Detect which cell encompasses the target text, then output its (X, Y) center coordinate. 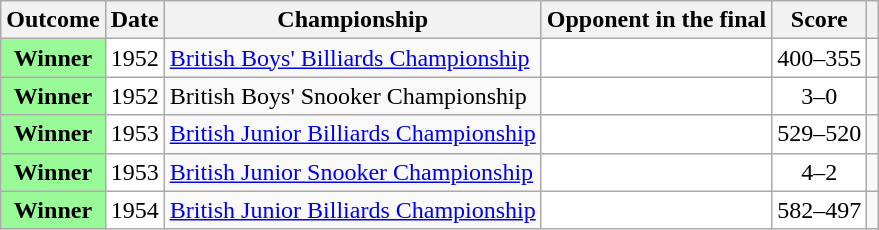
Date (134, 20)
British Boys' Snooker Championship (352, 96)
Opponent in the final (656, 20)
1954 (134, 210)
Score (820, 20)
400–355 (820, 58)
Outcome (53, 20)
4–2 (820, 172)
529–520 (820, 134)
3–0 (820, 96)
British Junior Snooker Championship (352, 172)
Championship (352, 20)
British Boys' Billiards Championship (352, 58)
582–497 (820, 210)
